Return [x, y] of the center of cell containing provided text 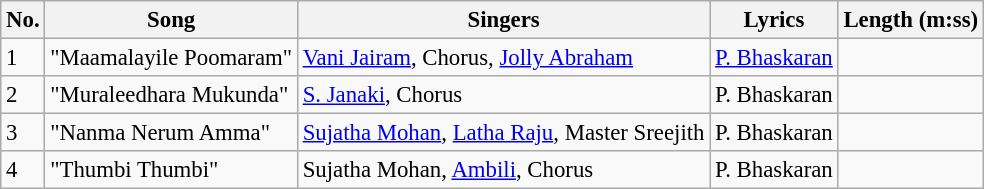
Sujatha Mohan, Latha Raju, Master Sreejith [503, 133]
Singers [503, 20]
"Nanma Nerum Amma" [172, 133]
S. Janaki, Chorus [503, 95]
"Maamalayile Poomaram" [172, 58]
4 [23, 170]
2 [23, 95]
No. [23, 20]
Vani Jairam, Chorus, Jolly Abraham [503, 58]
Song [172, 20]
Sujatha Mohan, Ambili, Chorus [503, 170]
Lyrics [774, 20]
"Muraleedhara Mukunda" [172, 95]
1 [23, 58]
Length (m:ss) [910, 20]
"Thumbi Thumbi" [172, 170]
3 [23, 133]
